Extract the (x, y) coordinate from the center of the cell holding the provided text.  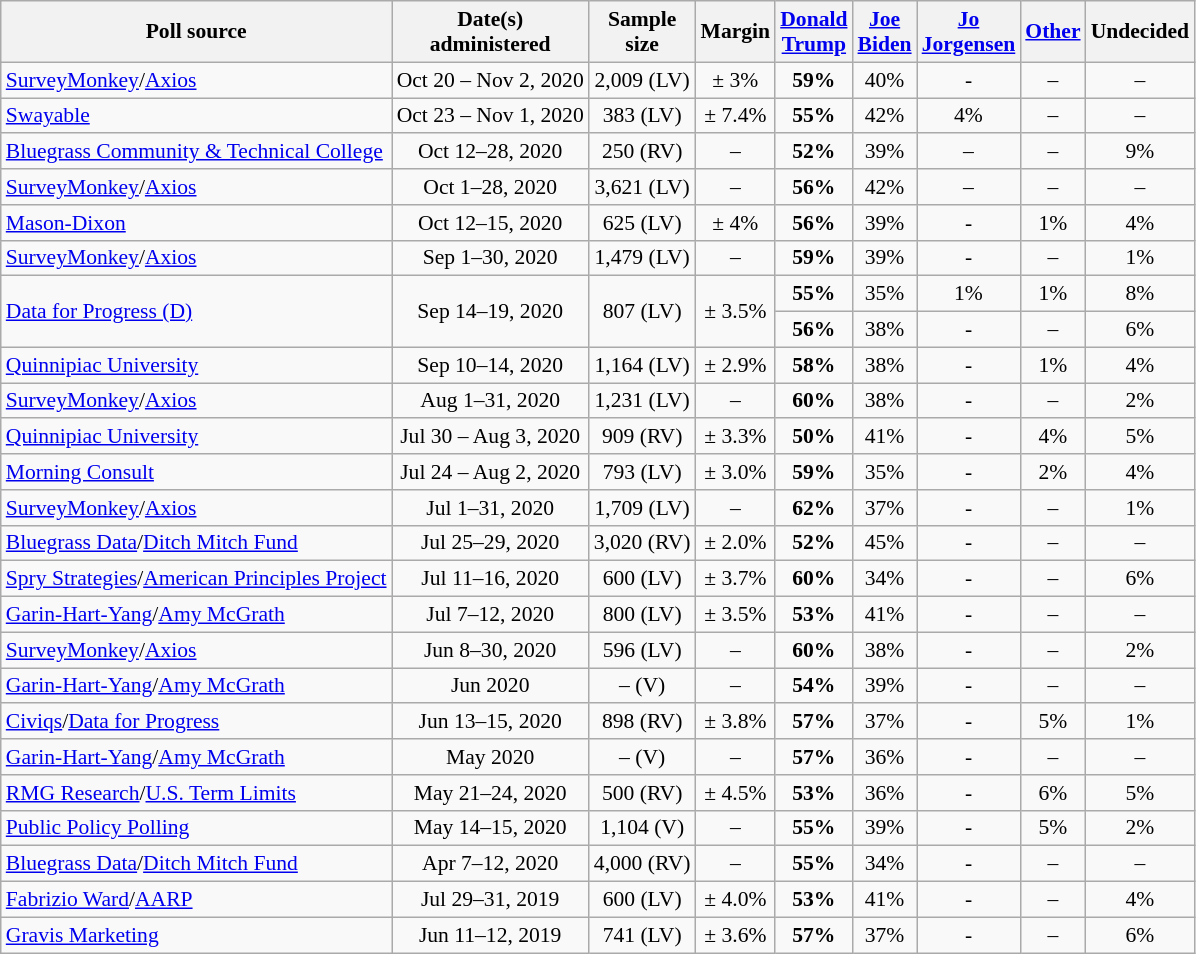
1,164 (LV) (642, 365)
± 4% (736, 223)
Oct 12–15, 2020 (490, 223)
Oct 20 – Nov 2, 2020 (490, 80)
Other (1052, 32)
Jul 30 – Aug 3, 2020 (490, 437)
Jul 1–31, 2020 (490, 508)
± 4.0% (736, 900)
Public Policy Polling (196, 828)
Jul 24 – Aug 2, 2020 (490, 472)
2,009 (LV) (642, 80)
Apr 7–12, 2020 (490, 864)
596 (LV) (642, 650)
May 2020 (490, 757)
Jul 25–29, 2020 (490, 543)
741 (LV) (642, 935)
800 (LV) (642, 615)
± 3.7% (736, 579)
Jun 13–15, 2020 (490, 722)
Margin (736, 32)
± 2.9% (736, 365)
JoJorgensen (969, 32)
Sep 10–14, 2020 (490, 365)
± 3.8% (736, 722)
250 (RV) (642, 152)
Jun 2020 (490, 686)
1,709 (LV) (642, 508)
909 (RV) (642, 437)
DonaldTrump (814, 32)
3,621 (LV) (642, 187)
JoeBiden (885, 32)
Morning Consult (196, 472)
Date(s)administered (490, 32)
Samplesize (642, 32)
Mason-Dixon (196, 223)
Gravis Marketing (196, 935)
898 (RV) (642, 722)
Data for Progress (D) (196, 312)
± 3.6% (736, 935)
Sep 1–30, 2020 (490, 258)
1,231 (LV) (642, 401)
RMG Research/U.S. Term Limits (196, 793)
May 21–24, 2020 (490, 793)
Jun 11–12, 2019 (490, 935)
1,104 (V) (642, 828)
± 3.3% (736, 437)
54% (814, 686)
May 14–15, 2020 (490, 828)
58% (814, 365)
Fabrizio Ward/AARP (196, 900)
Oct 23 – Nov 1, 2020 (490, 116)
8% (1140, 294)
793 (LV) (642, 472)
Sep 14–19, 2020 (490, 312)
Civiqs/Data for Progress (196, 722)
50% (814, 437)
Jul 7–12, 2020 (490, 615)
Jul 29–31, 2019 (490, 900)
Swayable (196, 116)
45% (885, 543)
Jun 8–30, 2020 (490, 650)
500 (RV) (642, 793)
625 (LV) (642, 223)
Bluegrass Community & Technical College (196, 152)
Spry Strategies/American Principles Project (196, 579)
Poll source (196, 32)
± 2.0% (736, 543)
9% (1140, 152)
383 (LV) (642, 116)
± 3.0% (736, 472)
Oct 12–28, 2020 (490, 152)
± 3% (736, 80)
40% (885, 80)
1,479 (LV) (642, 258)
62% (814, 508)
Oct 1–28, 2020 (490, 187)
Undecided (1140, 32)
3,020 (RV) (642, 543)
± 7.4% (736, 116)
Aug 1–31, 2020 (490, 401)
4,000 (RV) (642, 864)
Jul 11–16, 2020 (490, 579)
807 (LV) (642, 312)
± 4.5% (736, 793)
